Pinpoint the cell where the given text exists, returning its [X, Y] midpoint coordinate. 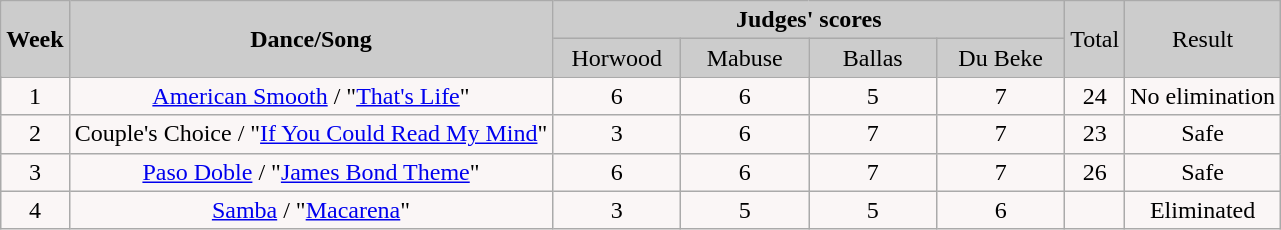
Du Beke [1001, 58]
No elimination [1203, 96]
American Smooth / "That's Life" [311, 96]
Paso Doble / "James Bond Theme" [311, 172]
2 [35, 134]
Ballas [873, 58]
Week [35, 39]
Dance/Song [311, 39]
4 [35, 210]
Eliminated [1203, 210]
Horwood [617, 58]
Mabuse [745, 58]
Samba / "Macarena" [311, 210]
24 [1095, 96]
Couple's Choice / "If You Could Read My Mind" [311, 134]
1 [35, 96]
Result [1203, 39]
26 [1095, 172]
23 [1095, 134]
Total [1095, 39]
Judges' scores [809, 20]
